Capture the cell that displays the provided text and extract its [x, y] central coordinate. 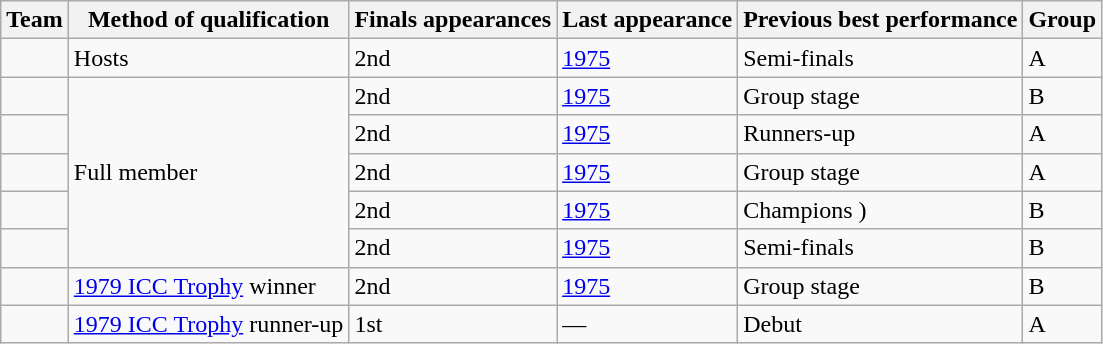
Champions ) [880, 210]
Finals appearances [453, 20]
Hosts [208, 58]
Last appearance [648, 20]
Full member [208, 172]
1979 ICC Trophy winner [208, 286]
Group [1062, 20]
Runners-up [880, 134]
1979 ICC Trophy runner-up [208, 324]
— [648, 324]
Previous best performance [880, 20]
Debut [880, 324]
Team [35, 20]
1st [453, 324]
Method of qualification [208, 20]
